Detect which cell encompasses the target text, then output its [X, Y] center coordinate. 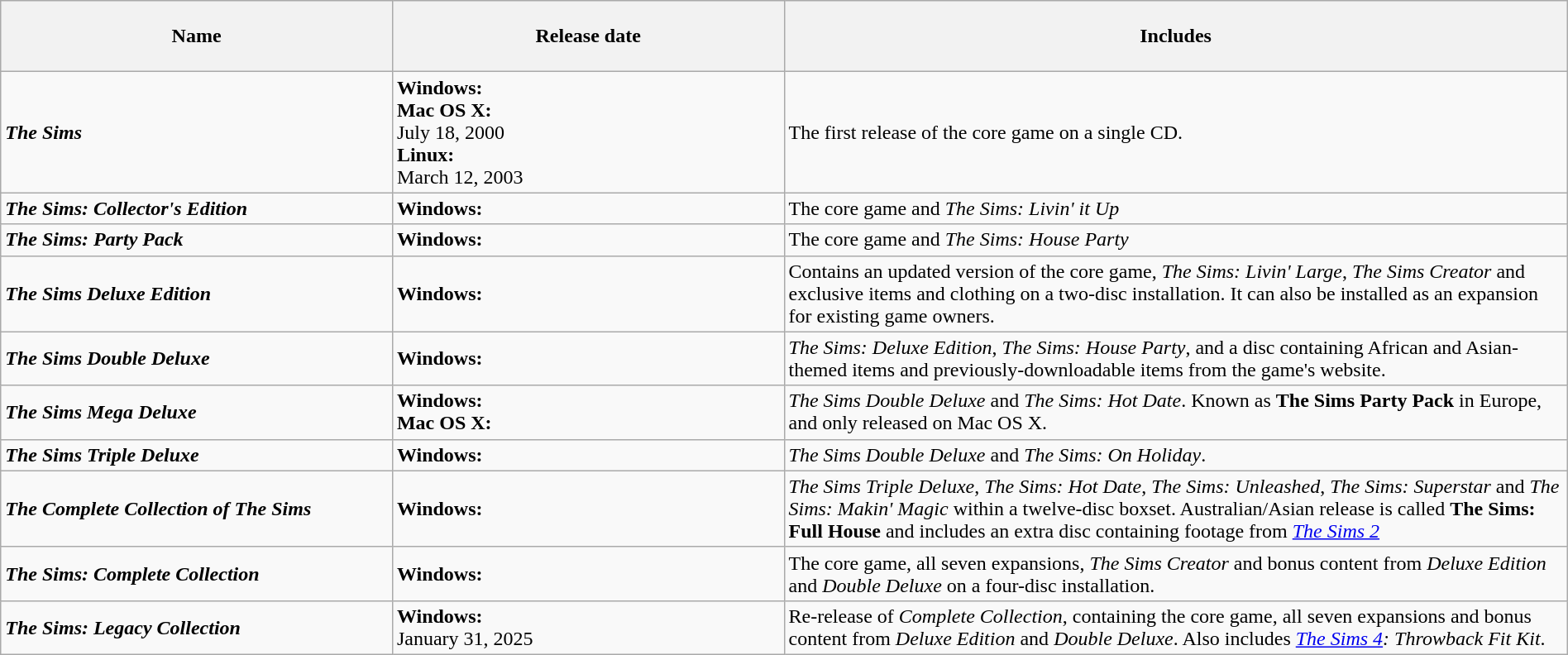
Release date [588, 36]
The Sims: Legacy Collection [197, 627]
The Sims Double Deluxe [197, 359]
The Sims: Complete Collection [197, 574]
Windows: Mac OS X:July 18, 2000Linux:March 12, 2003 [588, 132]
The core game and The Sims: House Party [1176, 240]
The core game and The Sims: Livin' it Up [1176, 208]
The Sims [197, 132]
The Sims Double Deluxe and The Sims: On Holiday. [1176, 455]
Includes [1176, 36]
Name [197, 36]
The Sims Double Deluxe and The Sims: Hot Date. Known as The Sims Party Pack in Europe, and only released on Mac OS X. [1176, 412]
The Complete Collection of The Sims [197, 509]
The core game, all seven expansions, The Sims Creator and bonus content from Deluxe Edition and Double Deluxe on a four-disc installation. [1176, 574]
The Sims: Party Pack [197, 240]
The Sims Triple Deluxe [197, 455]
The Sims: Collector's Edition [197, 208]
The Sims Deluxe Edition [197, 294]
The Sims Mega Deluxe [197, 412]
Windows: January 31, 2025 [588, 627]
Windows: Mac OS X: [588, 412]
The first release of the core game on a single CD. [1176, 132]
